Return (x, y) of the center of cell containing provided text 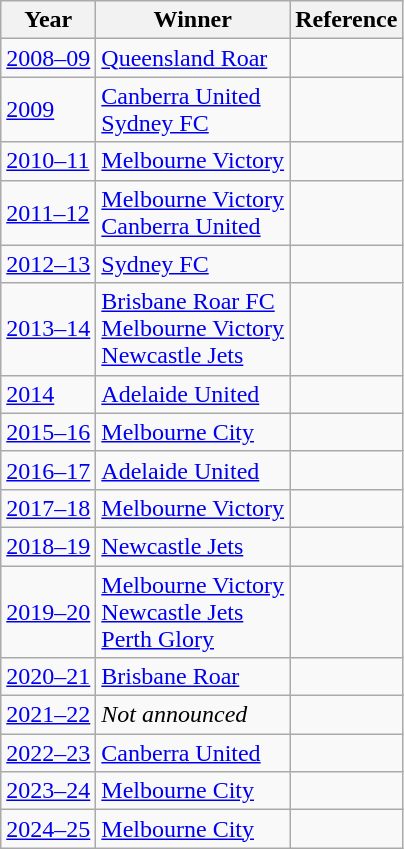
Reference (346, 20)
Brisbane Roar FC Melbourne Victory Newcastle Jets (193, 329)
2022–23 (48, 753)
2012–13 (48, 264)
2023–24 (48, 791)
2013–14 (48, 329)
2024–25 (48, 829)
2014 (48, 394)
2016–17 (48, 470)
Newcastle Jets (193, 546)
2008–09 (48, 58)
2009 (48, 110)
Year (48, 20)
Winner (193, 20)
Melbourne Victory Newcastle Jets Perth Glory (193, 612)
Queensland Roar (193, 58)
2020–21 (48, 677)
Sydney FC (193, 264)
2019–20 (48, 612)
Canberra United (193, 753)
2021–22 (48, 715)
2017–18 (48, 508)
Canberra United Sydney FC (193, 110)
Not announced (193, 715)
Melbourne Victory Canberra United (193, 212)
2010–11 (48, 161)
Brisbane Roar (193, 677)
2011–12 (48, 212)
2015–16 (48, 432)
2018–19 (48, 546)
